Identify which cell holds the provided text, then report its [X, Y] central coordinate. 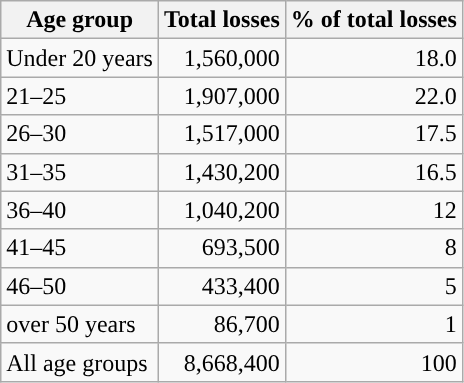
1,560,000 [222, 58]
% of total losses [374, 20]
41–45 [80, 248]
86,700 [222, 324]
All age groups [80, 362]
36–40 [80, 210]
18.0 [374, 58]
1,430,200 [222, 172]
Under 20 years [80, 58]
31–35 [80, 172]
1,907,000 [222, 96]
8 [374, 248]
21–25 [80, 96]
17.5 [374, 134]
1 [374, 324]
8,668,400 [222, 362]
Total losses [222, 20]
46–50 [80, 286]
over 50 years [80, 324]
433,400 [222, 286]
26–30 [80, 134]
100 [374, 362]
1,040,200 [222, 210]
693,500 [222, 248]
22.0 [374, 96]
Age group [80, 20]
12 [374, 210]
16.5 [374, 172]
5 [374, 286]
1,517,000 [222, 134]
